Pinpoint the cell where the given text exists, returning its (X, Y) midpoint coordinate. 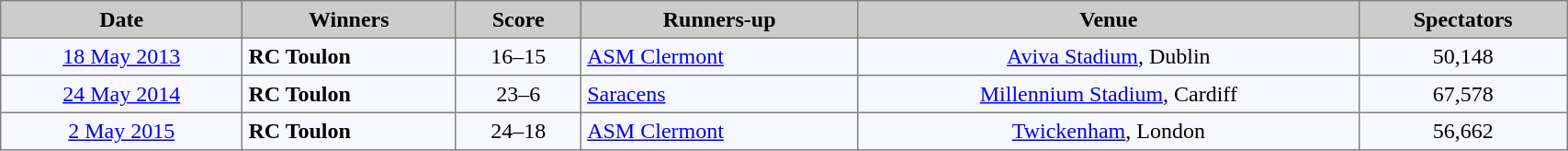
Winners (349, 19)
56,662 (1463, 131)
50,148 (1463, 56)
Saracens (718, 94)
24 May 2014 (121, 94)
67,578 (1463, 94)
Millennium Stadium, Cardiff (1109, 94)
Spectators (1463, 19)
24–18 (518, 131)
16–15 (518, 56)
Venue (1109, 19)
Date (121, 19)
2 May 2015 (121, 131)
Runners-up (718, 19)
Twickenham, London (1109, 131)
Aviva Stadium, Dublin (1109, 56)
Score (518, 19)
18 May 2013 (121, 56)
23–6 (518, 94)
